Return (x, y) of the center of cell containing provided text 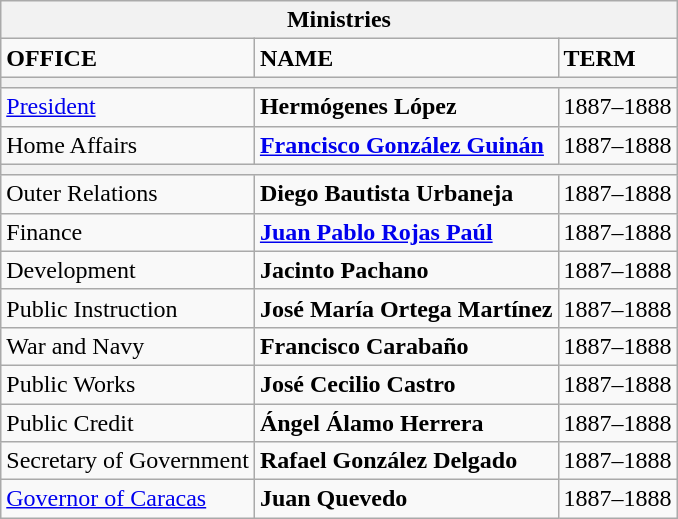
Outer Relations (128, 194)
Rafael González Delgado (406, 461)
Juan Pablo Rojas Paúl (406, 232)
Home Affairs (128, 145)
Ángel Álamo Herrera (406, 423)
José Cecilio Castro (406, 384)
Governor of Caracas (128, 499)
TERM (618, 58)
Diego Bautista Urbaneja (406, 194)
Development (128, 270)
War and Navy (128, 346)
Hermógenes López (406, 107)
Finance (128, 232)
Ministries (339, 20)
Secretary of Government (128, 461)
NAME (406, 58)
Public Works (128, 384)
Francisco González Guinán (406, 145)
Jacinto Pachano (406, 270)
Francisco Carabaño (406, 346)
Juan Quevedo (406, 499)
OFFICE (128, 58)
José María Ortega Martínez (406, 308)
Public Credit (128, 423)
Public Instruction (128, 308)
President (128, 107)
